Determine the (x, y) coordinate at the center of the cell enclosing the given text.  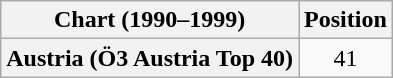
41 (346, 58)
Chart (1990–1999) (150, 20)
Position (346, 20)
Austria (Ö3 Austria Top 40) (150, 58)
